Locate the cell with the specified text and output its [X, Y] center coordinate. 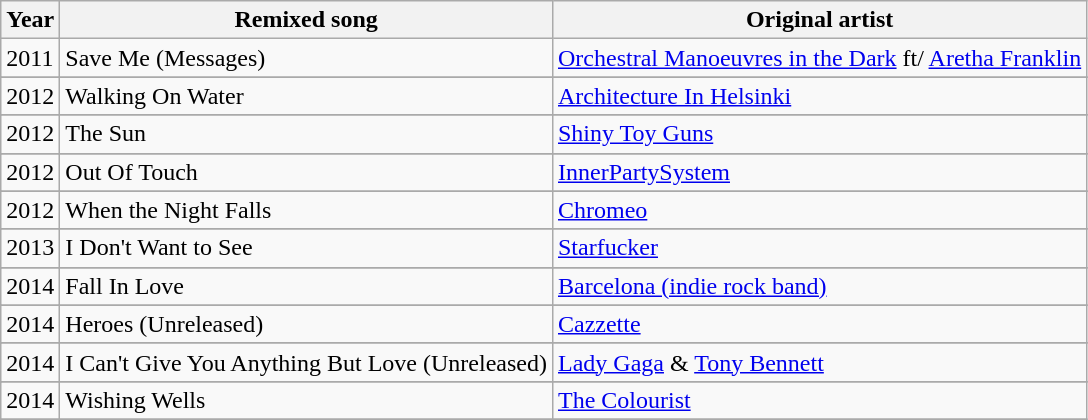
Out Of Touch [306, 172]
Barcelona (indie rock band) [819, 286]
Year [30, 20]
Cazzette [819, 324]
The Sun [306, 134]
Starfucker [819, 248]
I Don't Want to See [306, 248]
When the Night Falls [306, 210]
Shiny Toy Guns [819, 134]
2013 [30, 248]
Architecture In Helsinki [819, 96]
Original artist [819, 20]
2011 [30, 58]
Fall In Love [306, 286]
Lady Gaga & Tony Bennett [819, 362]
Walking On Water [306, 96]
Wishing Wells [306, 400]
Chromeo [819, 210]
Orchestral Manoeuvres in the Dark ft/ Aretha Franklin [819, 58]
I Can't Give You Anything But Love (Unreleased) [306, 362]
InnerPartySystem [819, 172]
Save Me (Messages) [306, 58]
Remixed song [306, 20]
Heroes (Unreleased) [306, 324]
The Colourist [819, 400]
